Capture the cell that displays the provided text and extract its [X, Y] central coordinate. 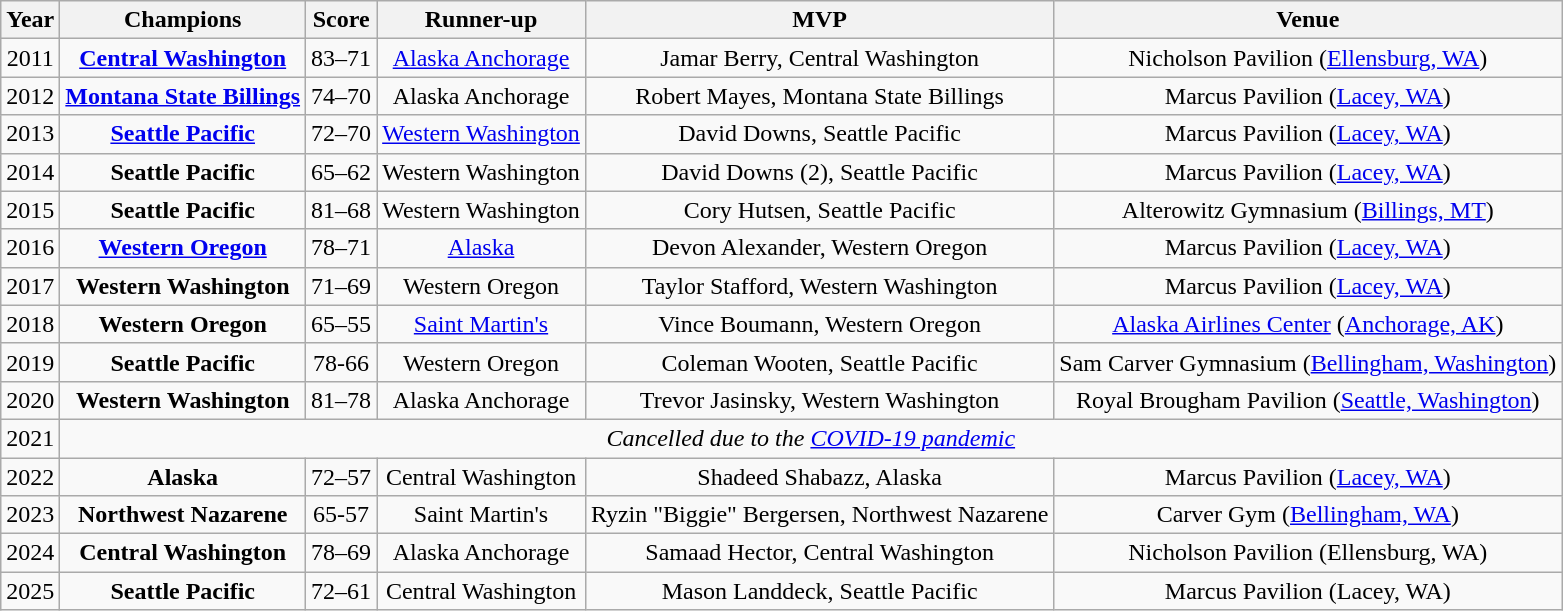
72–57 [342, 477]
2013 [30, 134]
2024 [30, 553]
Samaad Hector, Central Washington [819, 553]
2019 [30, 362]
65–62 [342, 172]
2012 [30, 96]
Champions [183, 20]
2014 [30, 172]
81–68 [342, 210]
81–78 [342, 400]
2025 [30, 591]
Sam Carver Gymnasium (Bellingham, Washington) [1308, 362]
72–70 [342, 134]
Trevor Jasinsky, Western Washington [819, 400]
2017 [30, 286]
Vince Boumann, Western Oregon [819, 324]
65–55 [342, 324]
Cory Hutsen, Seattle Pacific [819, 210]
Runner-up [482, 20]
65-57 [342, 515]
2011 [30, 58]
74–70 [342, 96]
Royal Brougham Pavilion (Seattle, Washington) [1308, 400]
Venue [1308, 20]
2020 [30, 400]
78–71 [342, 248]
Alaska Airlines Center (Anchorage, AK) [1308, 324]
Year [30, 20]
2015 [30, 210]
2016 [30, 248]
2023 [30, 515]
72–61 [342, 591]
Coleman Wooten, Seattle Pacific [819, 362]
Jamar Berry, Central Washington [819, 58]
Ryzin "Biggie" Bergersen, Northwest Nazarene [819, 515]
71–69 [342, 286]
Taylor Stafford, Western Washington [819, 286]
78–69 [342, 553]
Score [342, 20]
Shadeed Shabazz, Alaska [819, 477]
2021 [30, 438]
Devon Alexander, Western Oregon [819, 248]
Cancelled due to the COVID-19 pandemic [811, 438]
David Downs (2), Seattle Pacific [819, 172]
Mason Landdeck, Seattle Pacific [819, 591]
2022 [30, 477]
Northwest Nazarene [183, 515]
78-66 [342, 362]
David Downs, Seattle Pacific [819, 134]
Robert Mayes, Montana State Billings [819, 96]
Alterowitz Gymnasium (Billings, MT) [1308, 210]
2018 [30, 324]
MVP [819, 20]
Carver Gym (Bellingham, WA) [1308, 515]
Montana State Billings [183, 96]
83–71 [342, 58]
